Output the (X, Y) coordinate of the center of the cell containing the given text.  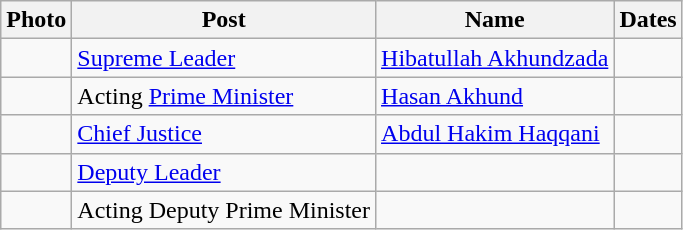
Post (224, 20)
Deputy Leader (224, 172)
Acting Prime Minister (224, 96)
Dates (648, 20)
Abdul Hakim Haqqani (495, 134)
Acting Deputy Prime Minister (224, 210)
Hasan Akhund (495, 96)
Photo (36, 20)
Name (495, 20)
Supreme Leader (224, 58)
Chief Justice (224, 134)
Hibatullah Akhundzada (495, 58)
